Search for the cell housing the specified text and yield its (X, Y) center coordinate. 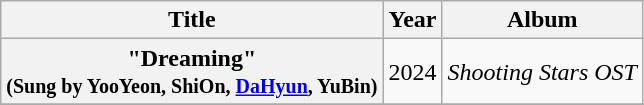
Album (542, 20)
"Dreaming" (Sung by YooYeon, ShiOn, DaHyun, YuBin) (192, 72)
Title (192, 20)
Year (412, 20)
2024 (412, 72)
Shooting Stars OST (542, 72)
